Determine the (x, y) coordinate at the center of the cell enclosing the given text.  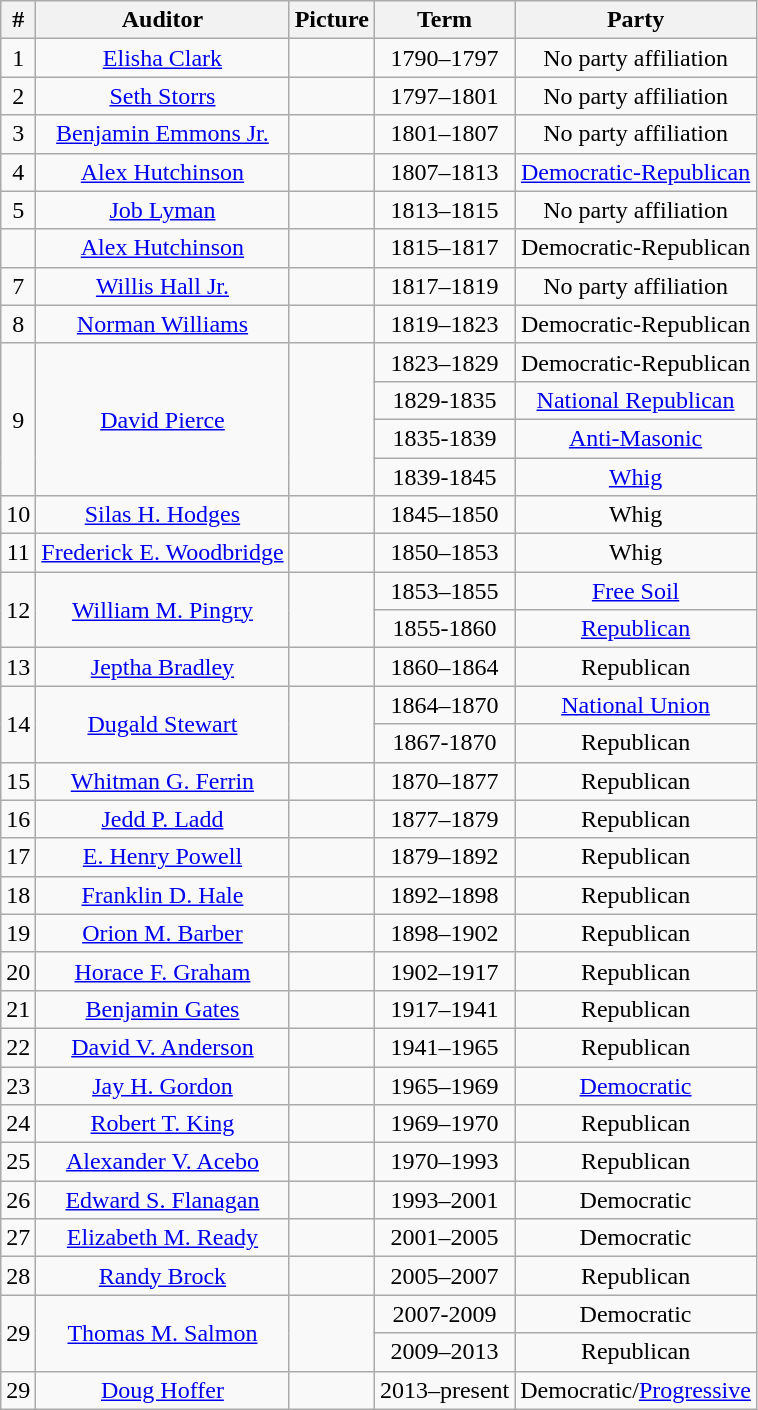
5 (18, 210)
1853–1855 (444, 591)
1860–1864 (444, 667)
8 (18, 324)
11 (18, 553)
27 (18, 1238)
Job Lyman (162, 210)
23 (18, 1085)
1823–1829 (444, 362)
David V. Anderson (162, 1047)
1867-1870 (444, 743)
Orion M. Barber (162, 933)
Dugald Stewart (162, 724)
16 (18, 819)
Party (636, 20)
2005–2007 (444, 1276)
2 (18, 96)
National Union (636, 705)
9 (18, 419)
7 (18, 286)
2013–present (444, 1390)
1917–1941 (444, 1009)
1898–1902 (444, 933)
Willis Hall Jr. (162, 286)
2007-2009 (444, 1314)
17 (18, 857)
1879–1892 (444, 857)
21 (18, 1009)
Jeptha Bradley (162, 667)
1801–1807 (444, 134)
10 (18, 515)
Anti-Masonic (636, 438)
25 (18, 1162)
Thomas M. Salmon (162, 1333)
1819–1823 (444, 324)
1839-1845 (444, 477)
12 (18, 610)
1815–1817 (444, 248)
Jedd P. Ladd (162, 819)
14 (18, 724)
26 (18, 1200)
1817–1819 (444, 286)
# (18, 20)
1969–1970 (444, 1124)
Term (444, 20)
Robert T. King (162, 1124)
Alexander V. Acebo (162, 1162)
Democratic/Progressive (636, 1390)
Whitman G. Ferrin (162, 781)
1970–1993 (444, 1162)
1965–1969 (444, 1085)
1941–1965 (444, 1047)
1835-1839 (444, 438)
1829-1835 (444, 400)
24 (18, 1124)
Elizabeth M. Ready (162, 1238)
Doug Hoffer (162, 1390)
Franklin D. Hale (162, 895)
Benjamin Gates (162, 1009)
18 (18, 895)
1807–1813 (444, 172)
2001–2005 (444, 1238)
15 (18, 781)
1845–1850 (444, 515)
20 (18, 971)
Auditor (162, 20)
Seth Storrs (162, 96)
28 (18, 1276)
Jay H. Gordon (162, 1085)
1902–1917 (444, 971)
Picture (332, 20)
Silas H. Hodges (162, 515)
Elisha Clark (162, 58)
2009–2013 (444, 1352)
4 (18, 172)
Free Soil (636, 591)
1864–1870 (444, 705)
Frederick E. Woodbridge (162, 553)
National Republican (636, 400)
E. Henry Powell (162, 857)
1797–1801 (444, 96)
1813–1815 (444, 210)
1790–1797 (444, 58)
1877–1879 (444, 819)
1850–1853 (444, 553)
Randy Brock (162, 1276)
William M. Pingry (162, 610)
1993–2001 (444, 1200)
Horace F. Graham (162, 971)
1 (18, 58)
1892–1898 (444, 895)
3 (18, 134)
13 (18, 667)
Norman Williams (162, 324)
19 (18, 933)
Benjamin Emmons Jr. (162, 134)
22 (18, 1047)
Edward S. Flanagan (162, 1200)
1855-1860 (444, 629)
1870–1877 (444, 781)
David Pierce (162, 419)
